Capture the cell that displays the provided text and extract its (x, y) central coordinate. 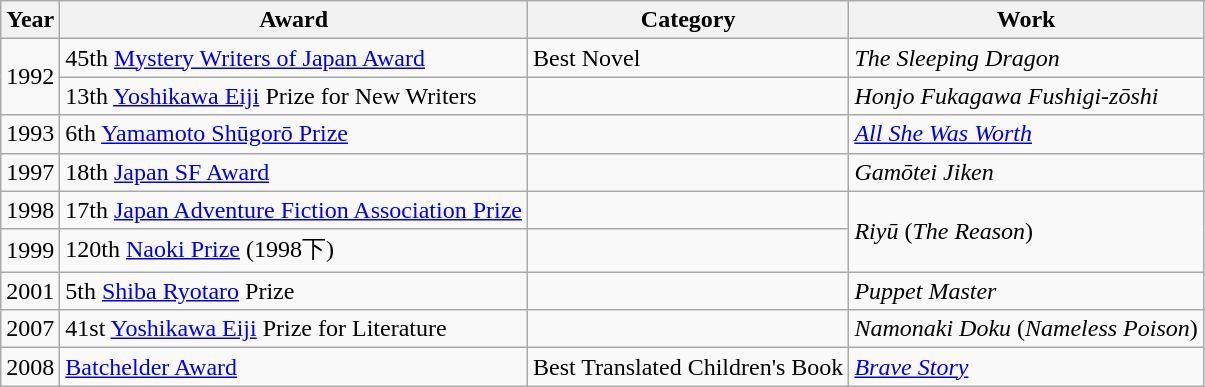
17th Japan Adventure Fiction Association Prize (294, 210)
Honjo Fukagawa Fushigi-zōshi (1026, 96)
2001 (30, 291)
1997 (30, 172)
Brave Story (1026, 367)
1998 (30, 210)
2008 (30, 367)
Batchelder Award (294, 367)
The Sleeping Dragon (1026, 58)
18th Japan SF Award (294, 172)
1993 (30, 134)
Namonaki Doku (Nameless Poison) (1026, 329)
45th Mystery Writers of Japan Award (294, 58)
Year (30, 20)
Category (688, 20)
Riyū (The Reason) (1026, 232)
Best Novel (688, 58)
Gamōtei Jiken (1026, 172)
1992 (30, 77)
120th Naoki Prize (1998下) (294, 250)
Work (1026, 20)
All She Was Worth (1026, 134)
1999 (30, 250)
6th Yamamoto Shūgorō Prize (294, 134)
13th Yoshikawa Eiji Prize for New Writers (294, 96)
5th Shiba Ryotaro Prize (294, 291)
41st Yoshikawa Eiji Prize for Literature (294, 329)
2007 (30, 329)
Award (294, 20)
Puppet Master (1026, 291)
Best Translated Children's Book (688, 367)
